Search for the cell housing the specified text and yield its [x, y] center coordinate. 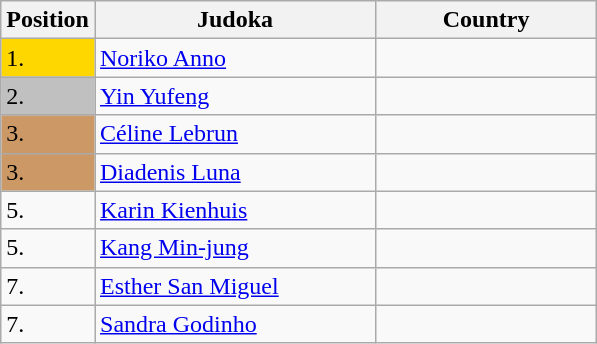
Sandra Godinho [234, 324]
Esther San Miguel [234, 286]
Diadenis Luna [234, 172]
Karin Kienhuis [234, 210]
Country [486, 20]
Yin Yufeng [234, 96]
Noriko Anno [234, 58]
1. [48, 58]
2. [48, 96]
Position [48, 20]
Kang Min-jung [234, 248]
Judoka [234, 20]
Céline Lebrun [234, 134]
